Locate the cell with the specified text and output its (X, Y) center coordinate. 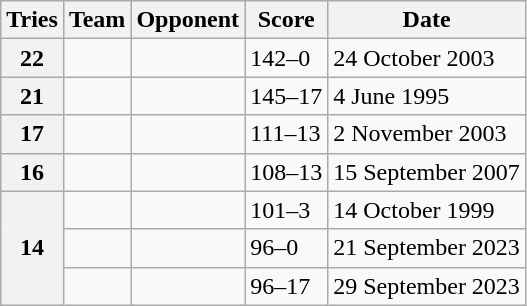
14 (32, 248)
Tries (32, 20)
14 October 1999 (427, 210)
24 October 2003 (427, 58)
Team (97, 20)
Opponent (188, 20)
21 (32, 96)
145–17 (286, 96)
108–13 (286, 172)
111–13 (286, 134)
Score (286, 20)
142–0 (286, 58)
4 June 1995 (427, 96)
96–17 (286, 286)
29 September 2023 (427, 286)
17 (32, 134)
2 November 2003 (427, 134)
96–0 (286, 248)
Date (427, 20)
15 September 2007 (427, 172)
101–3 (286, 210)
16 (32, 172)
22 (32, 58)
21 September 2023 (427, 248)
